Extract the (X, Y) coordinate from the center of the cell holding the provided text.  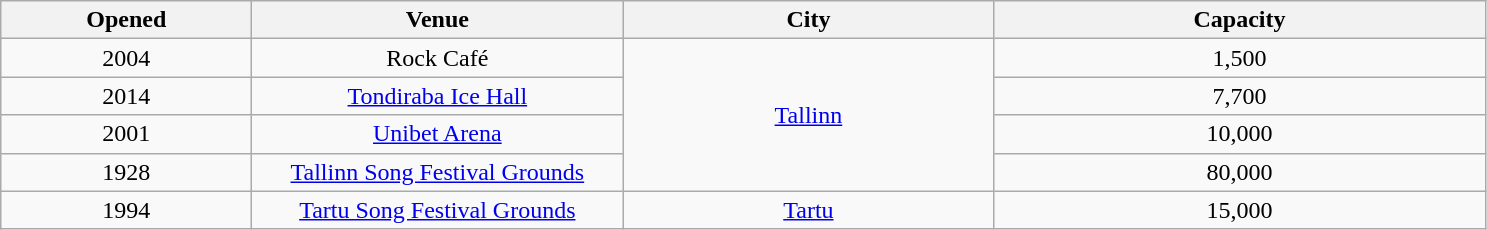
80,000 (1240, 172)
15,000 (1240, 210)
Tallinn (808, 115)
Opened (126, 20)
Tondiraba Ice Hall (438, 96)
2001 (126, 134)
1928 (126, 172)
City (808, 20)
Venue (438, 20)
7,700 (1240, 96)
2014 (126, 96)
Tartu Song Festival Grounds (438, 210)
10,000 (1240, 134)
1994 (126, 210)
Unibet Arena (438, 134)
Capacity (1240, 20)
2004 (126, 58)
Tartu (808, 210)
Tallinn Song Festival Grounds (438, 172)
1,500 (1240, 58)
Rock Café (438, 58)
